Return [X, Y] of the center of cell containing provided text 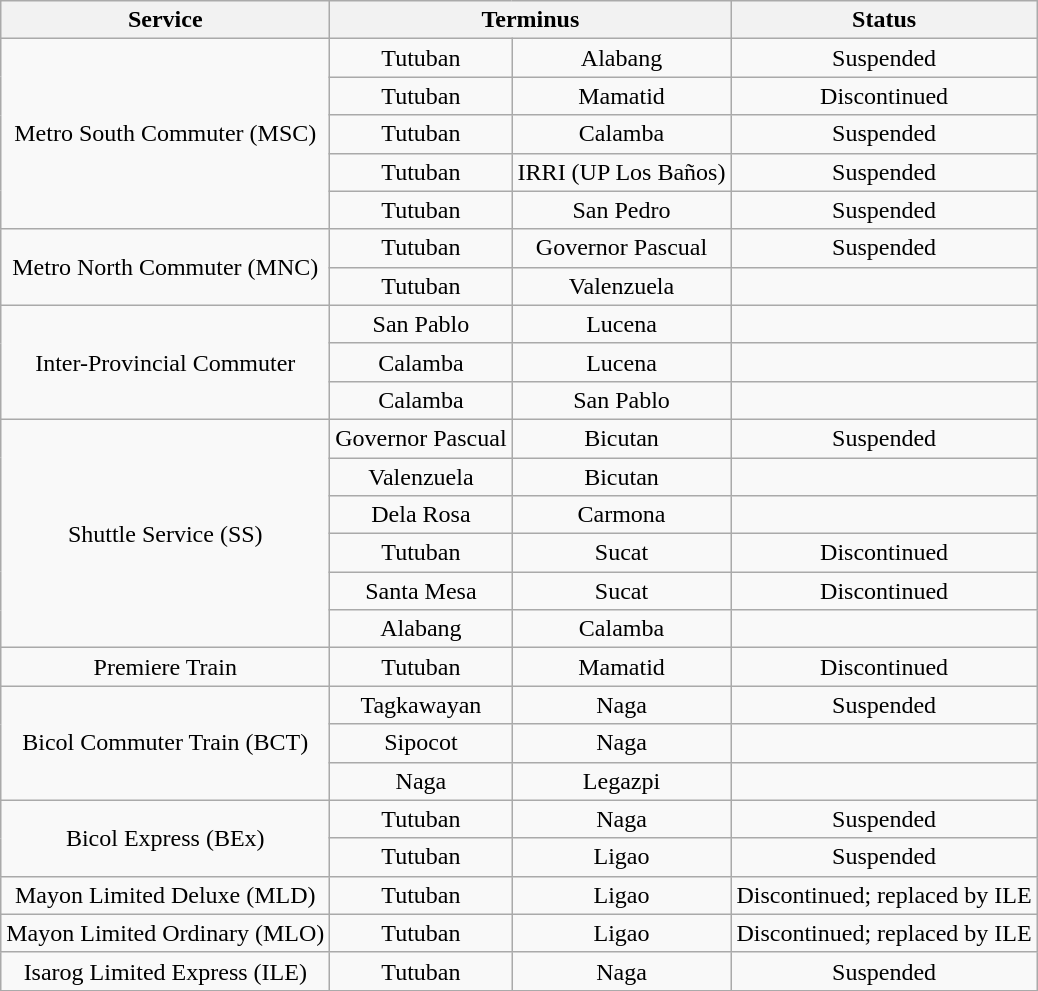
Service [166, 20]
Dela Rosa [421, 515]
Shuttle Service (SS) [166, 533]
Legazpi [622, 781]
Status [884, 20]
Sipocot [421, 743]
Isarog Limited Express (ILE) [166, 971]
Premiere Train [166, 667]
Metro South Commuter (MSC) [166, 134]
Terminus [530, 20]
IRRI (UP Los Baños) [622, 172]
Mayon Limited Ordinary (MLO) [166, 933]
Metro North Commuter (MNC) [166, 267]
San Pedro [622, 210]
Mayon Limited Deluxe (MLD) [166, 895]
Carmona [622, 515]
Inter-Provincial Commuter [166, 362]
Santa Mesa [421, 591]
Bicol Express (BEx) [166, 838]
Tagkawayan [421, 705]
Bicol Commuter Train (BCT) [166, 743]
